Find where the given text appears and provide that cell's center as (x, y) coordinate. 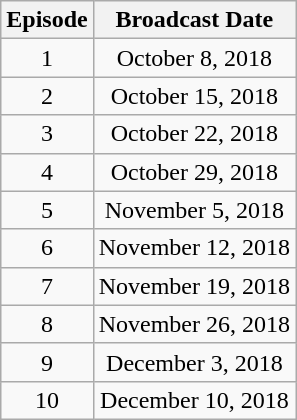
October 29, 2018 (194, 172)
2 (47, 96)
November 5, 2018 (194, 210)
4 (47, 172)
November 12, 2018 (194, 248)
December 10, 2018 (194, 400)
1 (47, 58)
November 19, 2018 (194, 286)
October 22, 2018 (194, 134)
10 (47, 400)
Episode (47, 20)
October 15, 2018 (194, 96)
November 26, 2018 (194, 324)
Broadcast Date (194, 20)
9 (47, 362)
6 (47, 248)
7 (47, 286)
5 (47, 210)
October 8, 2018 (194, 58)
3 (47, 134)
8 (47, 324)
December 3, 2018 (194, 362)
